Scan for the cell matching the given text and deliver its (x, y) coordinate at center. 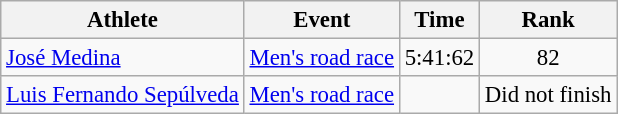
Did not finish (548, 95)
Rank (548, 20)
Luis Fernando Sepúlveda (122, 95)
José Medina (122, 58)
82 (548, 58)
Athlete (122, 20)
5:41:62 (439, 58)
Event (322, 20)
Time (439, 20)
